Capture the cell that displays the provided text and extract its (x, y) central coordinate. 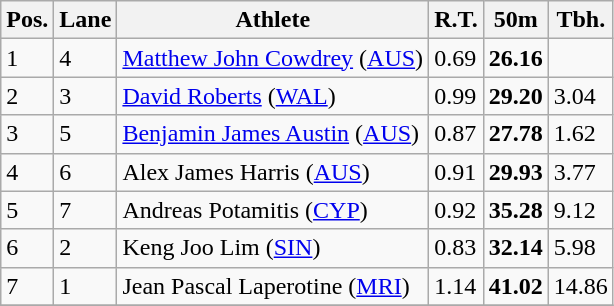
Tbh. (580, 20)
0.69 (456, 58)
Andreas Potamitis (CYP) (273, 210)
14.86 (580, 286)
Pos. (28, 20)
0.83 (456, 248)
Matthew John Cowdrey (AUS) (273, 58)
32.14 (516, 248)
Lane (86, 20)
0.99 (456, 96)
Keng Joo Lim (SIN) (273, 248)
Athlete (273, 20)
27.78 (516, 134)
R.T. (456, 20)
26.16 (516, 58)
35.28 (516, 210)
Benjamin James Austin (AUS) (273, 134)
50m (516, 20)
Jean Pascal Laperotine (MRI) (273, 286)
41.02 (516, 286)
5.98 (580, 248)
29.93 (516, 172)
9.12 (580, 210)
3.77 (580, 172)
29.20 (516, 96)
0.91 (456, 172)
1.62 (580, 134)
0.92 (456, 210)
David Roberts (WAL) (273, 96)
0.87 (456, 134)
3.04 (580, 96)
Alex James Harris (AUS) (273, 172)
1.14 (456, 286)
